Return the (x, y) coordinate for the center point of the cell that contains the specified text.  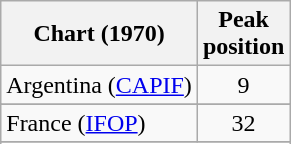
France (IFOP) (100, 123)
Argentina (CAPIF) (100, 85)
Chart (1970) (100, 34)
Peakposition (243, 34)
32 (243, 123)
9 (243, 85)
